Pinpoint the cell where the given text exists, returning its (X, Y) midpoint coordinate. 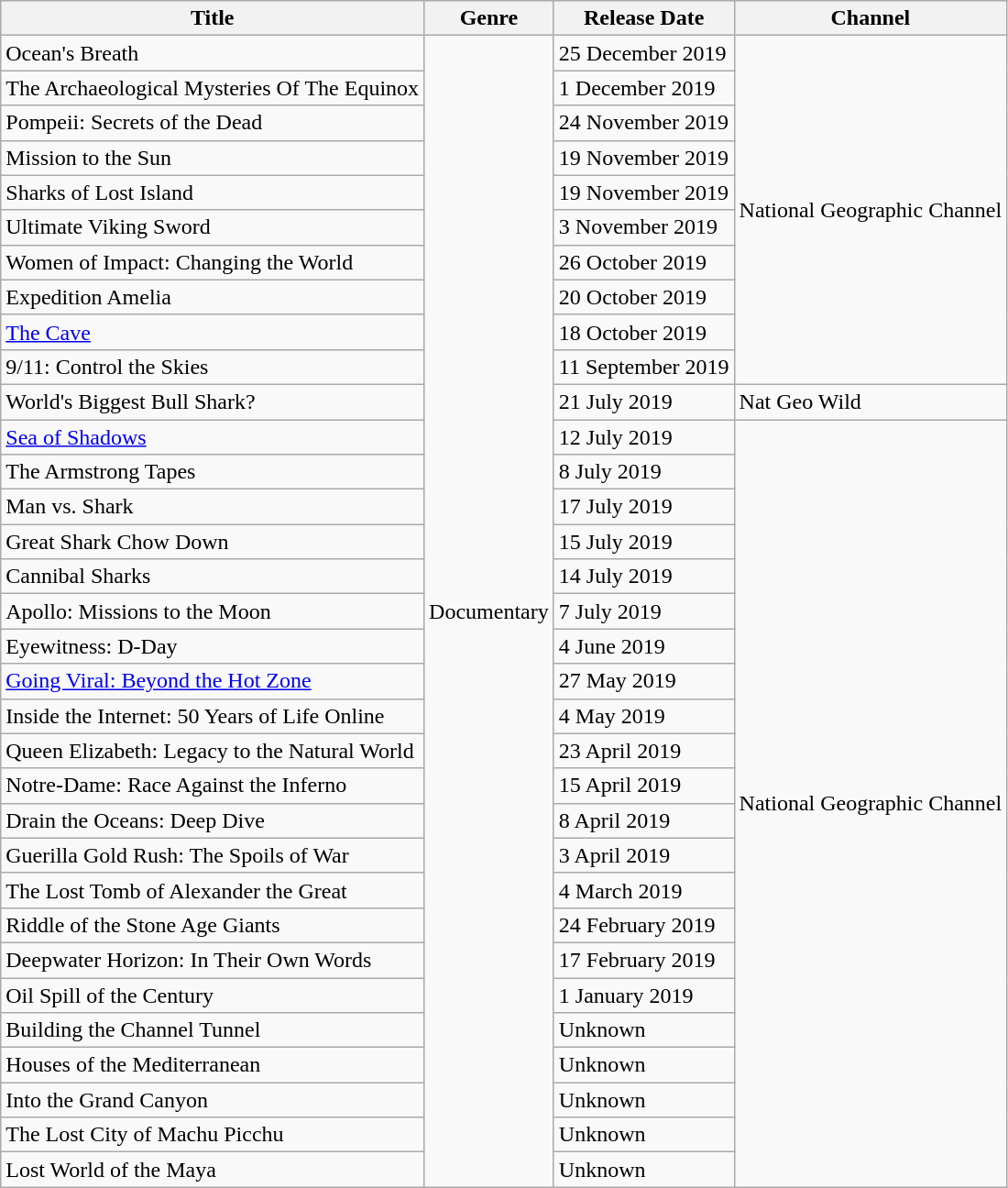
7 July 2019 (643, 611)
Going Viral: Beyond the Hot Zone (213, 681)
Expedition Amelia (213, 297)
3 April 2019 (643, 855)
8 July 2019 (643, 472)
24 February 2019 (643, 925)
11 September 2019 (643, 367)
Notre-Dame: Race Against the Inferno (213, 786)
4 March 2019 (643, 890)
20 October 2019 (643, 297)
Channel (871, 18)
9/11: Control the Skies (213, 367)
Documentary (489, 611)
Man vs. Shark (213, 507)
Nat Geo Wild (871, 401)
Sea of Shadows (213, 437)
Houses of the Mediterranean (213, 1065)
The Lost Tomb of Alexander the Great (213, 890)
Guerilla Gold Rush: The Spoils of War (213, 855)
14 July 2019 (643, 577)
Eyewitness: D-Day (213, 646)
12 July 2019 (643, 437)
Apollo: Missions to the Moon (213, 611)
Pompeii: Secrets of the Dead (213, 123)
Title (213, 18)
3 November 2019 (643, 227)
21 July 2019 (643, 401)
Lost World of the Maya (213, 1170)
24 November 2019 (643, 123)
17 July 2019 (643, 507)
The Lost City of Machu Picchu (213, 1135)
23 April 2019 (643, 751)
8 April 2019 (643, 820)
Queen Elizabeth: Legacy to the Natural World (213, 751)
15 April 2019 (643, 786)
Oil Spill of the Century (213, 995)
Deepwater Horizon: In Their Own Words (213, 960)
17 February 2019 (643, 960)
15 July 2019 (643, 542)
Women of Impact: Changing the World (213, 262)
Building the Channel Tunnel (213, 1030)
World's Biggest Bull Shark? (213, 401)
Into the Grand Canyon (213, 1100)
Great Shark Chow Down (213, 542)
Genre (489, 18)
1 December 2019 (643, 88)
Ultimate Viking Sword (213, 227)
27 May 2019 (643, 681)
25 December 2019 (643, 53)
4 June 2019 (643, 646)
Mission to the Sun (213, 158)
Sharks of Lost Island (213, 192)
The Cave (213, 332)
1 January 2019 (643, 995)
Ocean's Breath (213, 53)
Cannibal Sharks (213, 577)
Inside the Internet: 50 Years of Life Online (213, 716)
The Archaeological Mysteries Of The Equinox (213, 88)
Riddle of the Stone Age Giants (213, 925)
The Armstrong Tapes (213, 472)
Release Date (643, 18)
26 October 2019 (643, 262)
18 October 2019 (643, 332)
Drain the Oceans: Deep Dive (213, 820)
4 May 2019 (643, 716)
